For the text-containing cell, return its midpoint in (x, y) coordinate format. 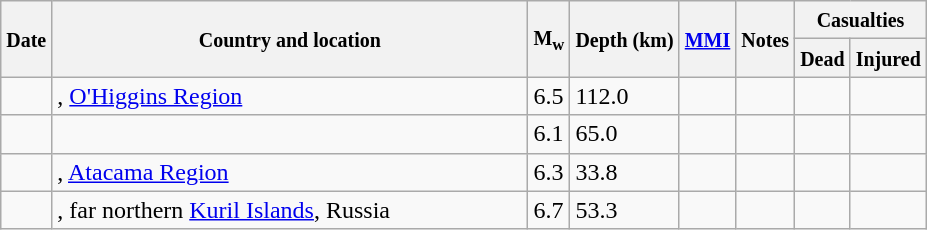
Date (26, 39)
, O'Higgins Region (290, 96)
MMI (708, 39)
Depth (km) (624, 39)
, far northern Kuril Islands, Russia (290, 210)
6.1 (549, 134)
6.5 (549, 96)
Casualties (861, 20)
112.0 (624, 96)
6.7 (549, 210)
Injured (888, 58)
33.8 (624, 172)
53.3 (624, 210)
Mw (549, 39)
Dead (823, 58)
Country and location (290, 39)
Notes (766, 39)
, Atacama Region (290, 172)
65.0 (624, 134)
6.3 (549, 172)
